Search for the cell housing the specified text and yield its (x, y) center coordinate. 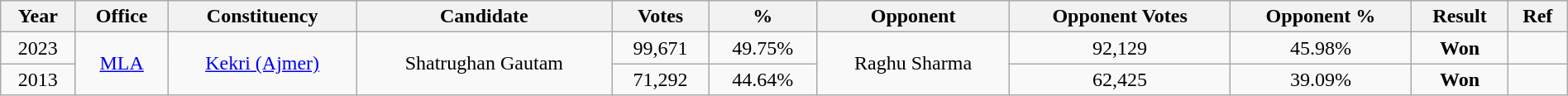
Raghu Sharma (913, 64)
Shatrughan Gautam (485, 64)
Constituency (261, 17)
2023 (38, 48)
Votes (661, 17)
99,671 (661, 48)
Year (38, 17)
Opponent Votes (1120, 17)
71,292 (661, 79)
% (762, 17)
2013 (38, 79)
62,425 (1120, 79)
Candidate (485, 17)
44.64% (762, 79)
39.09% (1320, 79)
45.98% (1320, 48)
Office (122, 17)
MLA (122, 64)
Opponent (913, 17)
Ref (1537, 17)
Result (1460, 17)
Kekri (Ajmer) (261, 64)
49.75% (762, 48)
Opponent % (1320, 17)
92,129 (1120, 48)
